For the text-containing cell, return its midpoint in [X, Y] coordinate format. 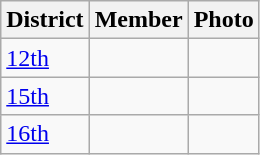
District [45, 20]
Photo [224, 20]
15th [45, 96]
Member [138, 20]
12th [45, 58]
16th [45, 134]
